Detect which cell encompasses the target text, then output its [X, Y] center coordinate. 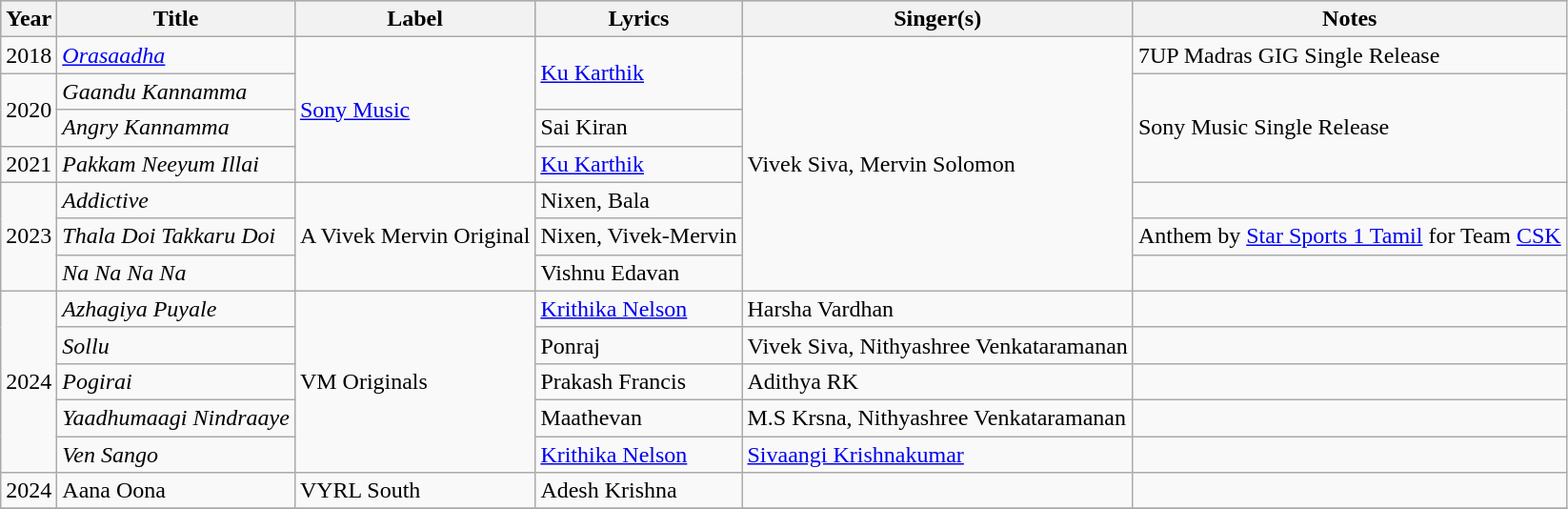
Anthem by Star Sports 1 Tamil for Team CSK [1349, 236]
Orasaadha [176, 55]
Ven Sango [176, 455]
Sollu [176, 345]
Sony Music Single Release [1349, 128]
2021 [29, 164]
Nixen, Bala [638, 200]
Sai Kiran [638, 128]
Addictive [176, 200]
Lyrics [638, 19]
Sivaangi Krishnakumar [937, 455]
VYRL South [414, 491]
7UP Madras GIG Single Release [1349, 55]
Nixen, Vivek-Mervin [638, 236]
Yaadhumaagi Nindraaye [176, 417]
Label [414, 19]
Pakkam Neeyum Illai [176, 164]
Prakash Francis [638, 381]
Vivek Siva, Mervin Solomon [937, 164]
Aana Oona [176, 491]
Maathevan [638, 417]
Harsha Vardhan [937, 309]
Angry Kannamma [176, 128]
Singer(s) [937, 19]
Vishnu Edavan [638, 273]
Sony Music [414, 110]
A Vivek Mervin Original [414, 236]
Gaandu Kannamma [176, 92]
Notes [1349, 19]
M.S Krsna, Nithyashree Venkataramanan [937, 417]
Title [176, 19]
Adithya RK [937, 381]
Thala Doi Takkaru Doi [176, 236]
Adesh Krishna [638, 491]
2018 [29, 55]
2020 [29, 110]
VM Originals [414, 381]
Na Na Na Na [176, 273]
Pogirai [176, 381]
Azhagiya Puyale [176, 309]
Year [29, 19]
2023 [29, 236]
Ponraj [638, 345]
Vivek Siva, Nithyashree Venkataramanan [937, 345]
